Return [x, y] of the center of cell containing provided text 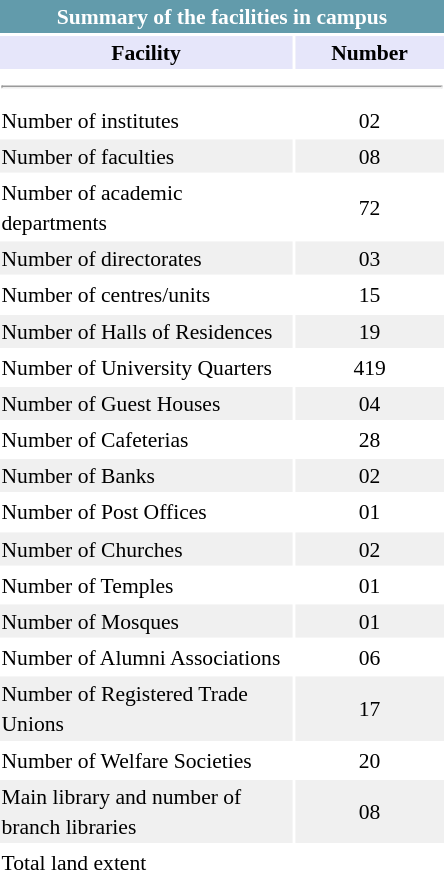
Number of Mosques [146, 620]
419 [370, 368]
Number of Banks [146, 476]
Number of Cafeterias [146, 440]
20 [370, 760]
Number of Guest Houses [146, 404]
17 [370, 708]
Number of directorates [146, 258]
Number [370, 52]
Summary of the facilities in campus [222, 16]
Number of Registered Trade Unions [146, 708]
03 [370, 258]
Number of Welfare Societies [146, 760]
Number of Temples [146, 584]
Number of Churches [146, 548]
Number of Alumni Associations [146, 658]
Number of Halls of Residences [146, 330]
Number of Post Offices [146, 512]
Number of academic departments [146, 208]
06 [370, 658]
Number of centres/units [146, 294]
19 [370, 330]
04 [370, 404]
28 [370, 440]
Number of faculties [146, 156]
Main library and number of branch libraries [146, 810]
Facility [146, 52]
Number of University Quarters [146, 368]
72 [370, 208]
Number of institutes [146, 120]
15 [370, 294]
